Provide the [X, Y] coordinate of the cell's center where the given text is located.  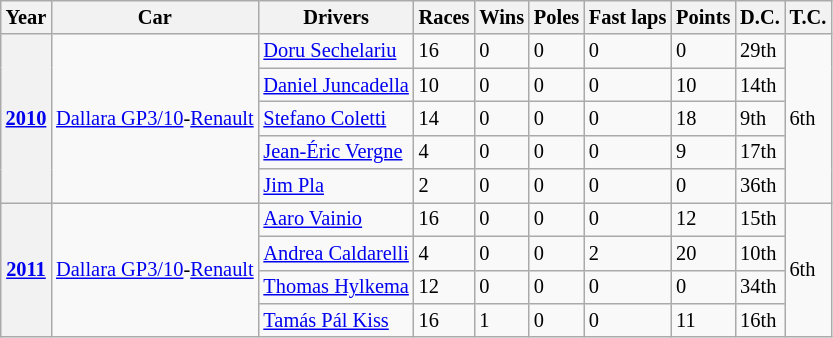
Poles [556, 17]
Drivers [336, 17]
14th [760, 85]
D.C. [760, 17]
20 [703, 253]
Car [154, 17]
Jim Pla [336, 186]
2010 [26, 118]
1 [502, 320]
36th [760, 186]
15th [760, 219]
T.C. [808, 17]
Stefano Coletti [336, 118]
Tamás Pál Kiss [336, 320]
Thomas Hylkema [336, 287]
2011 [26, 270]
Doru Sechelariu [336, 51]
Aaro Vainio [336, 219]
34th [760, 287]
18 [703, 118]
10th [760, 253]
11 [703, 320]
Year [26, 17]
9 [703, 152]
16th [760, 320]
Jean-Éric Vergne [336, 152]
Andrea Caldarelli [336, 253]
Races [444, 17]
Wins [502, 17]
17th [760, 152]
Points [703, 17]
14 [444, 118]
Daniel Juncadella [336, 85]
29th [760, 51]
9th [760, 118]
Fast laps [628, 17]
